Return the (X, Y) coordinate for the center point of the cell that contains the specified text.  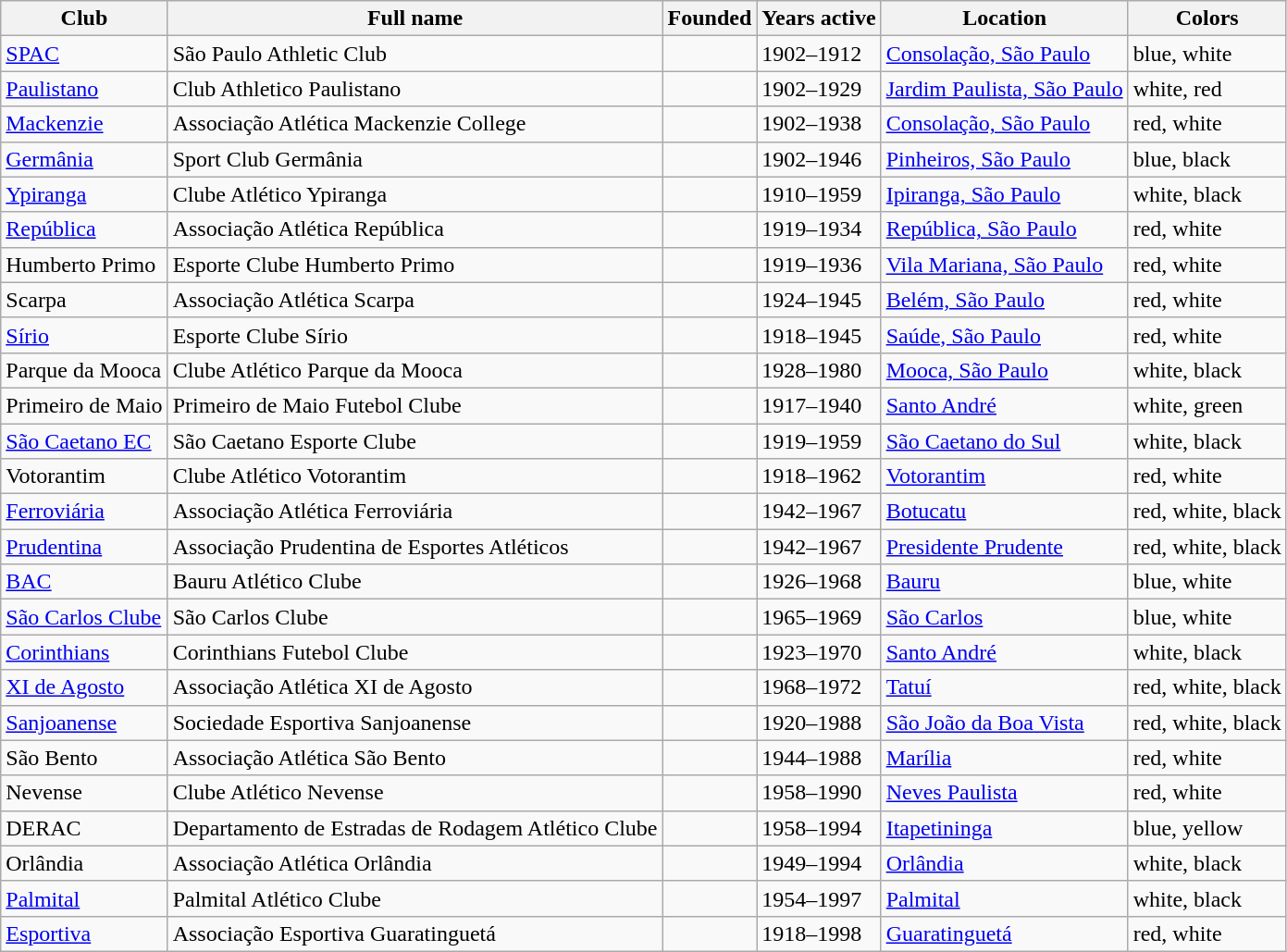
Mooca, São Paulo (1005, 370)
1949–1994 (819, 863)
Sanjoanense (84, 723)
Saúde, São Paulo (1005, 335)
DERAC (84, 828)
Tatuí (1005, 687)
Associação Atlética Orlândia (415, 863)
Clube Atlético Votorantim (415, 476)
Departamento de Estradas de Rodagem Atlético Clube (415, 828)
República (84, 229)
Club (84, 19)
1954–1997 (819, 898)
1902–1946 (819, 159)
BAC (84, 582)
Corinthians (84, 652)
Associação Atlética XI de Agosto (415, 687)
Marília (1005, 758)
blue, black (1207, 159)
Clube Atlético Parque da Mooca (415, 370)
Scarpa (84, 300)
1965–1969 (819, 617)
Primeiro de Maio Futebol Clube (415, 405)
São Carlos (1005, 617)
Full name (415, 19)
1910–1959 (819, 194)
1920–1988 (819, 723)
Colors (1207, 19)
Prudentina (84, 547)
Jardim Paulista, São Paulo (1005, 89)
Associação Atlética Scarpa (415, 300)
Associação Prudentina de Esportes Atléticos (415, 547)
Presidente Prudente (1005, 547)
Associação Atlética São Bento (415, 758)
Guaratinguetá (1005, 933)
1923–1970 (819, 652)
Associação Esportiva Guaratinguetá (415, 933)
São Caetano do Sul (1005, 441)
Years active (819, 19)
XI de Agosto (84, 687)
Clube Atlético Nevense (415, 793)
1968–1972 (819, 687)
1924–1945 (819, 300)
1917–1940 (819, 405)
Esporte Clube Sírio (415, 335)
Location (1005, 19)
1958–1994 (819, 828)
Palmital Atlético Clube (415, 898)
República, São Paulo (1005, 229)
Founded (710, 19)
Nevense (84, 793)
Vila Mariana, São Paulo (1005, 265)
Parque da Mooca (84, 370)
1944–1988 (819, 758)
1919–1934 (819, 229)
Corinthians Futebol Clube (415, 652)
Club Athletico Paulistano (415, 89)
Esportiva (84, 933)
Sírio (84, 335)
1926–1968 (819, 582)
1902–1912 (819, 54)
SPAC (84, 54)
Ipiranga, São Paulo (1005, 194)
Neves Paulista (1005, 793)
Belém, São Paulo (1005, 300)
Sport Club Germânia (415, 159)
1902–1929 (819, 89)
São Bento (84, 758)
1919–1936 (819, 265)
white, red (1207, 89)
Pinheiros, São Paulo (1005, 159)
blue, yellow (1207, 828)
Primeiro de Maio (84, 405)
1919–1959 (819, 441)
Bauru Atlético Clube (415, 582)
Germânia (84, 159)
Humberto Primo (84, 265)
Mackenzie (84, 124)
Esporte Clube Humberto Primo (415, 265)
Associação Atlética Ferroviária (415, 512)
Sociedade Esportiva Sanjoanense (415, 723)
Clube Atlético Ypiranga (415, 194)
Associação Atlética Mackenzie College (415, 124)
Itapetininga (1005, 828)
Botucatu (1005, 512)
1918–1945 (819, 335)
Bauru (1005, 582)
1902–1938 (819, 124)
Ypiranga (84, 194)
1958–1990 (819, 793)
São Paulo Athletic Club (415, 54)
São Caetano Esporte Clube (415, 441)
São Caetano EC (84, 441)
Associação Atlética República (415, 229)
1918–1998 (819, 933)
Ferroviária (84, 512)
white, green (1207, 405)
Paulistano (84, 89)
1918–1962 (819, 476)
São João da Boa Vista (1005, 723)
1928–1980 (819, 370)
